Scan for the cell matching the given text and deliver its (X, Y) coordinate at center. 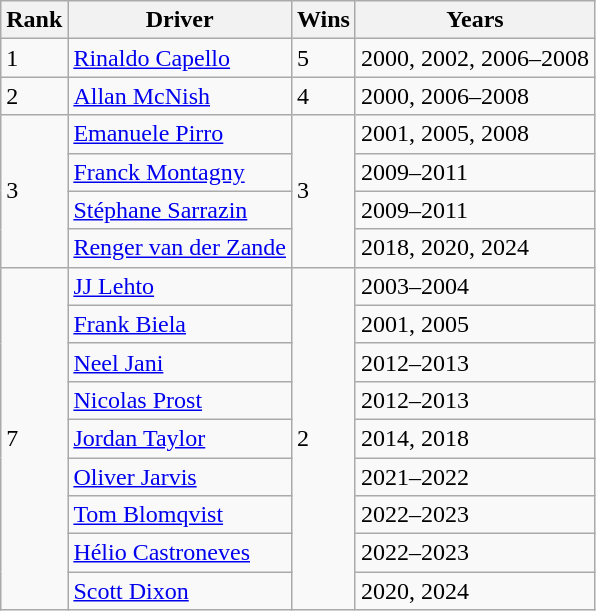
Wins (323, 20)
5 (323, 58)
Franck Montagny (180, 172)
Renger van der Zande (180, 248)
Nicolas Prost (180, 400)
Jordan Taylor (180, 438)
JJ Lehto (180, 286)
2020, 2024 (474, 591)
1 (34, 58)
Years (474, 20)
2021–2022 (474, 477)
Rinaldo Capello (180, 58)
Emanuele Pirro (180, 134)
Tom Blomqvist (180, 515)
2001, 2005, 2008 (474, 134)
4 (323, 96)
Hélio Castroneves (180, 553)
7 (34, 438)
2014, 2018 (474, 438)
Driver (180, 20)
Neel Jani (180, 362)
Allan McNish (180, 96)
2000, 2002, 2006–2008 (474, 58)
2018, 2020, 2024 (474, 248)
2001, 2005 (474, 324)
Frank Biela (180, 324)
Stéphane Sarrazin (180, 210)
Scott Dixon (180, 591)
Rank (34, 20)
2003–2004 (474, 286)
2000, 2006–2008 (474, 96)
Oliver Jarvis (180, 477)
